Locate the cell with the specified text and output its [X, Y] center coordinate. 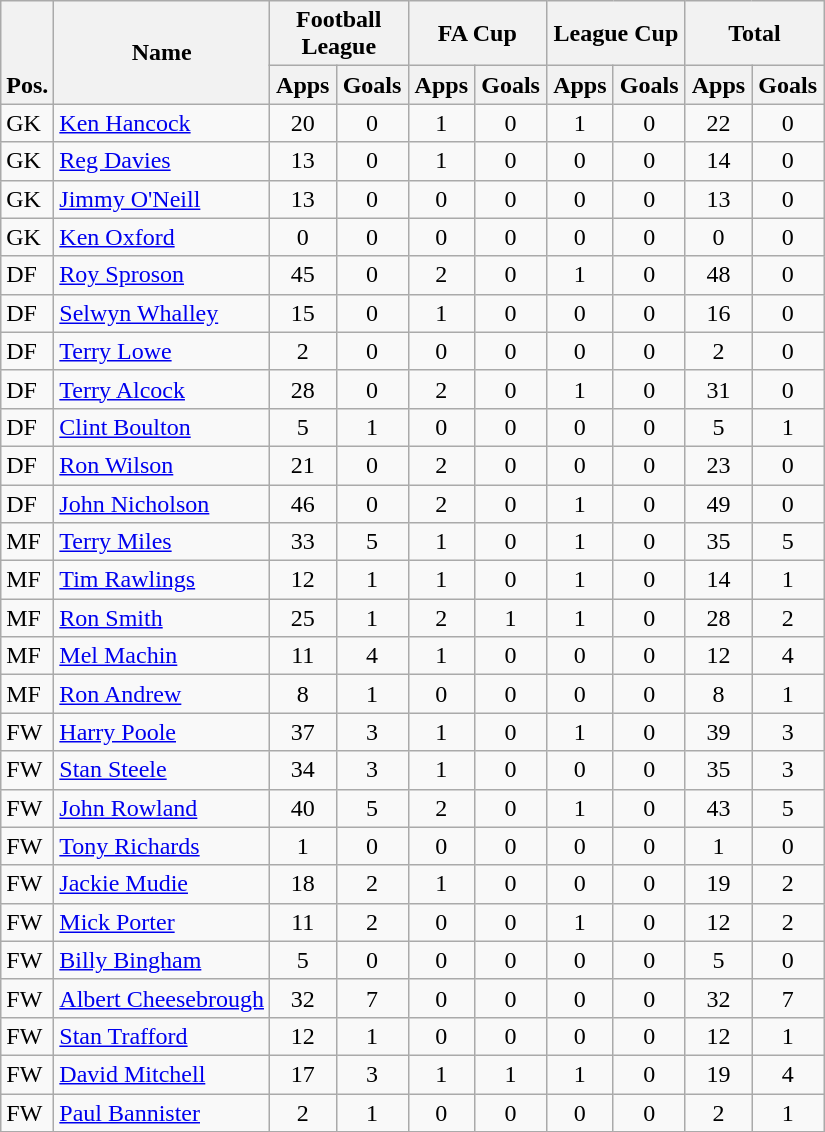
Ken Hancock [162, 123]
20 [302, 123]
Mel Machin [162, 656]
46 [302, 503]
Selwyn Whalley [162, 313]
Football League [338, 34]
Harry Poole [162, 732]
John Nicholson [162, 503]
Reg Davies [162, 161]
Stan Trafford [162, 1036]
Ron Andrew [162, 694]
21 [302, 465]
Clint Boulton [162, 427]
Mick Porter [162, 922]
Terry Miles [162, 542]
49 [718, 503]
David Mitchell [162, 1074]
31 [718, 389]
Roy Sproson [162, 275]
Jimmy O'Neill [162, 199]
Stan Steele [162, 770]
22 [718, 123]
Terry Lowe [162, 351]
Ron Smith [162, 618]
Terry Alcock [162, 389]
37 [302, 732]
John Rowland [162, 808]
34 [302, 770]
Tony Richards [162, 846]
Name [162, 52]
Total [754, 34]
48 [718, 275]
15 [302, 313]
43 [718, 808]
Paul Bannister [162, 1113]
Billy Bingham [162, 960]
Ken Oxford [162, 237]
40 [302, 808]
Albert Cheesebrough [162, 998]
Tim Rawlings [162, 580]
Ron Wilson [162, 465]
25 [302, 618]
45 [302, 275]
FA Cup [478, 34]
16 [718, 313]
33 [302, 542]
23 [718, 465]
Jackie Mudie [162, 884]
Pos. [28, 52]
18 [302, 884]
39 [718, 732]
17 [302, 1074]
League Cup [616, 34]
